Return the [x, y] coordinate for the center point of the cell that contains the specified text.  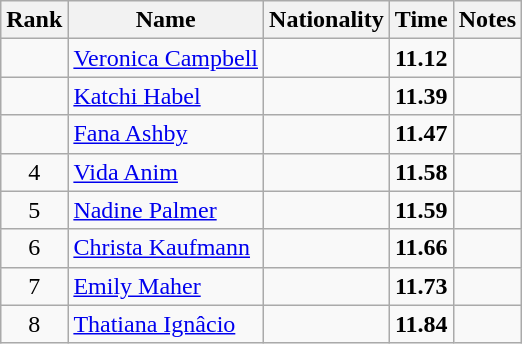
Nationality [327, 20]
11.58 [421, 172]
Vida Anim [166, 172]
Fana Ashby [166, 134]
8 [34, 324]
Veronica Campbell [166, 58]
Time [421, 20]
Christa Kaufmann [166, 248]
5 [34, 210]
11.39 [421, 96]
Notes [487, 20]
11.66 [421, 248]
11.59 [421, 210]
11.84 [421, 324]
Rank [34, 20]
Katchi Habel [166, 96]
Name [166, 20]
11.12 [421, 58]
Nadine Palmer [166, 210]
Emily Maher [166, 286]
11.47 [421, 134]
7 [34, 286]
11.73 [421, 286]
4 [34, 172]
6 [34, 248]
Thatiana Ignâcio [166, 324]
